Return the (X, Y) coordinate for the center point of the cell that contains the specified text.  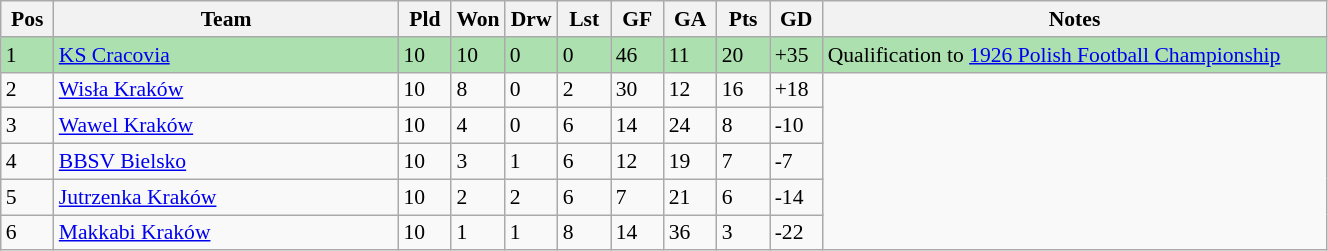
Pos (28, 19)
Jutrzenka Kraków (226, 197)
16 (744, 90)
Team (226, 19)
5 (28, 197)
Pts (744, 19)
-7 (796, 162)
Wisła Kraków (226, 90)
KS Cracovia (226, 55)
Drw (532, 19)
-22 (796, 233)
GA (690, 19)
20 (744, 55)
BBSV Bielsko (226, 162)
-14 (796, 197)
36 (690, 233)
21 (690, 197)
46 (638, 55)
GF (638, 19)
Makkabi Kraków (226, 233)
19 (690, 162)
-10 (796, 126)
Won (478, 19)
Lst (584, 19)
30 (638, 90)
24 (690, 126)
+18 (796, 90)
GD (796, 19)
11 (690, 55)
Qualification to 1926 Polish Football Championship (1075, 55)
Wawel Kraków (226, 126)
+35 (796, 55)
Notes (1075, 19)
Pld (424, 19)
